Capture the cell that displays the provided text and extract its (X, Y) central coordinate. 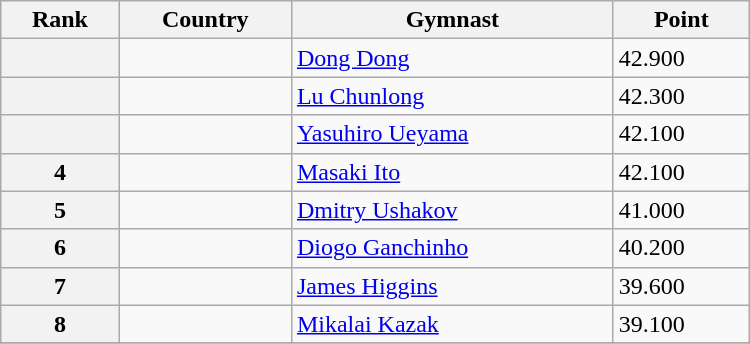
7 (60, 286)
6 (60, 248)
Mikalai Kazak (452, 324)
Country (205, 20)
41.000 (681, 210)
39.600 (681, 286)
42.900 (681, 58)
Dong Dong (452, 58)
Masaki Ito (452, 172)
Gymnast (452, 20)
Lu Chunlong (452, 96)
4 (60, 172)
Point (681, 20)
James Higgins (452, 286)
Dmitry Ushakov (452, 210)
39.100 (681, 324)
40.200 (681, 248)
Diogo Ganchinho (452, 248)
8 (60, 324)
Rank (60, 20)
Yasuhiro Ueyama (452, 134)
5 (60, 210)
42.300 (681, 96)
